Find where the given text appears and provide that cell's center as (x, y) coordinate. 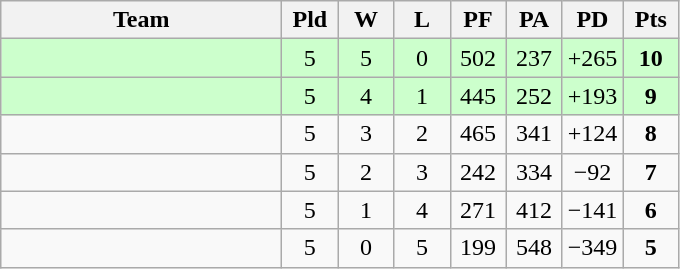
237 (534, 58)
PD (592, 20)
PA (534, 20)
9 (651, 96)
Pts (651, 20)
548 (534, 248)
Team (142, 20)
−92 (592, 172)
+124 (592, 134)
334 (534, 172)
7 (651, 172)
502 (478, 58)
252 (534, 96)
412 (534, 210)
8 (651, 134)
10 (651, 58)
271 (478, 210)
L (422, 20)
Pld (310, 20)
445 (478, 96)
341 (534, 134)
−141 (592, 210)
6 (651, 210)
465 (478, 134)
+193 (592, 96)
242 (478, 172)
+265 (592, 58)
W (366, 20)
199 (478, 248)
−349 (592, 248)
PF (478, 20)
